Search for the cell housing the specified text and yield its [x, y] center coordinate. 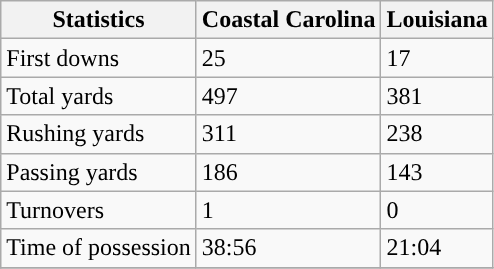
21:04 [437, 248]
Turnovers [99, 210]
Passing yards [99, 172]
143 [437, 172]
17 [437, 58]
381 [437, 96]
25 [288, 58]
38:56 [288, 248]
Time of possession [99, 248]
Coastal Carolina [288, 20]
497 [288, 96]
1 [288, 210]
First downs [99, 58]
Louisiana [437, 20]
Total yards [99, 96]
186 [288, 172]
311 [288, 134]
0 [437, 210]
238 [437, 134]
Rushing yards [99, 134]
Statistics [99, 20]
